Return [x, y] of the center of cell containing provided text 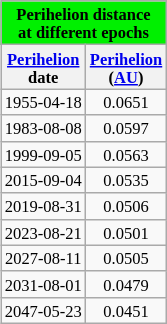
0.0535 [126, 180]
0.0597 [126, 128]
2027-08-11 [44, 258]
2047-05-23 [44, 310]
0.0451 [126, 310]
1955-04-18 [44, 102]
Periheliondate [44, 67]
2023-08-21 [44, 232]
1999-09-05 [44, 154]
1983-08-08 [44, 128]
0.0501 [126, 232]
0.0563 [126, 154]
2015-09-04 [44, 180]
0.0506 [126, 206]
0.0479 [126, 284]
2019-08-31 [44, 206]
2031-08-01 [44, 284]
Perihelion distanceat different epochs [84, 23]
Perihelion(AU) [126, 67]
0.0505 [126, 258]
0.0651 [126, 102]
